Find where the given text appears and provide that cell's center as [X, Y] coordinate. 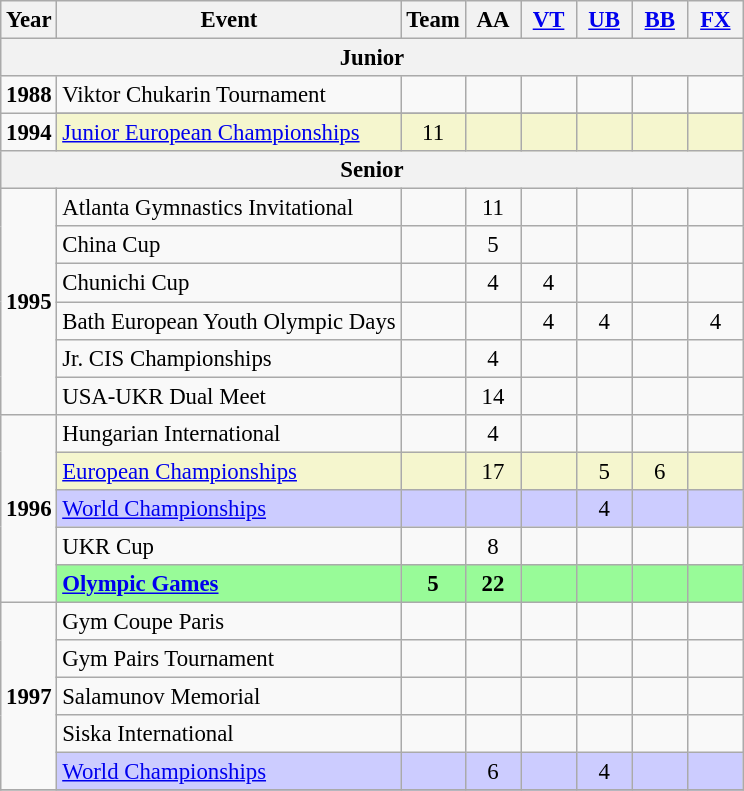
European Championships [229, 471]
VT [549, 20]
Olympic Games [229, 584]
14 [493, 396]
USA-UKR Dual Meet [229, 396]
22 [493, 584]
Siska International [229, 734]
BB [660, 20]
Junior European Championships [229, 133]
8 [493, 546]
Gym Pairs Tournament [229, 659]
Chunichi Cup [229, 283]
Atlanta Gymnastics Invitational [229, 208]
Viktor Chukarin Tournament [229, 95]
Salamunov Memorial [229, 697]
Hungarian International [229, 433]
1994 [29, 133]
1997 [29, 696]
Senior [372, 170]
Event [229, 20]
Year [29, 20]
Jr. CIS Championships [229, 358]
1996 [29, 508]
AA [493, 20]
China Cup [229, 245]
Bath European Youth Olympic Days [229, 321]
Junior [372, 58]
FX [716, 20]
1995 [29, 302]
Gym Coupe Paris [229, 621]
1988 [29, 95]
UKR Cup [229, 546]
Team [433, 20]
UB [604, 20]
17 [493, 471]
